Return (X, Y) of the center of cell containing provided text 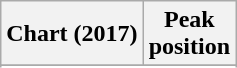
Peakposition (189, 34)
Chart (2017) (72, 34)
